Locate the cell with the specified text and output its [X, Y] center coordinate. 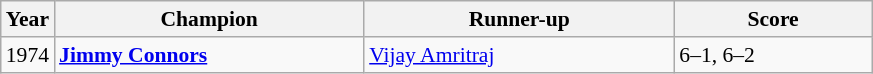
1974 [28, 55]
Jimmy Connors [209, 55]
Year [28, 19]
Runner-up [519, 19]
Score [773, 19]
6–1, 6–2 [773, 55]
Champion [209, 19]
Vijay Amritraj [519, 55]
